Determine the [x, y] coordinate at the center of the cell enclosing the given text.  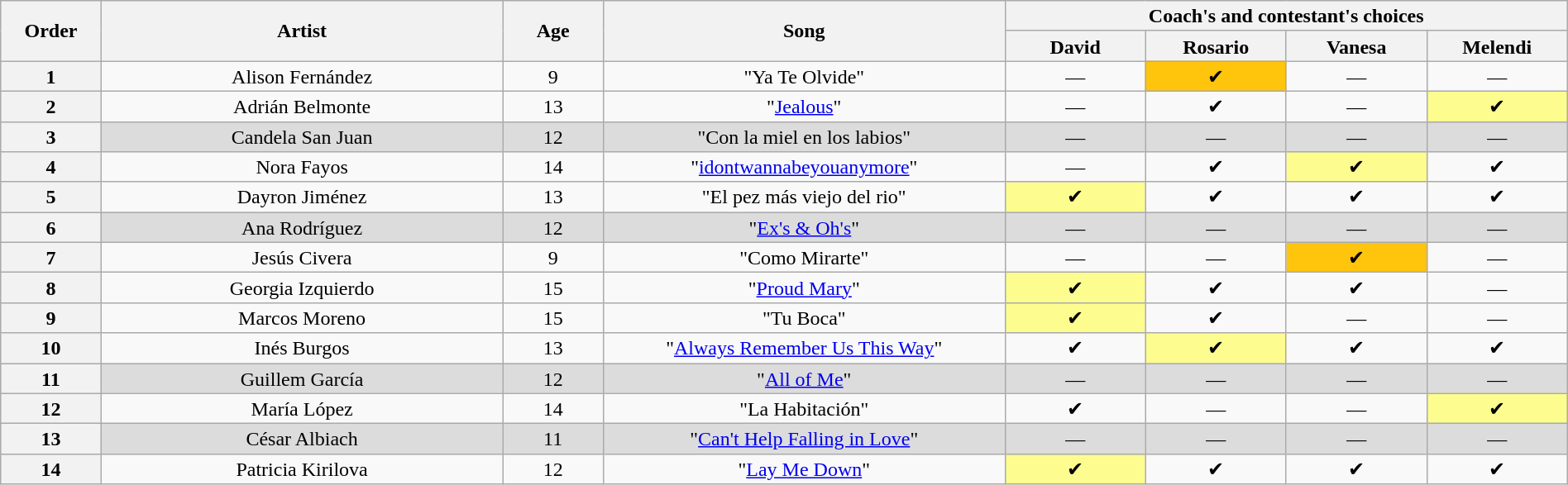
"idontwannabeyouanymore" [804, 167]
6 [51, 228]
"La Habitación" [804, 408]
Guillem García [302, 378]
Song [804, 31]
10 [51, 349]
"Jealous" [804, 106]
"Lay Me Down" [804, 469]
"Con la miel en los labios" [804, 137]
Nora Fayos [302, 167]
Candela San Juan [302, 137]
Ana Rodríguez [302, 228]
"El pez más viejo del rio" [804, 197]
Patricia Kirilova [302, 469]
8 [51, 288]
5 [51, 197]
"Ex's & Oh's" [804, 228]
"All of Me" [804, 378]
Dayron Jiménez [302, 197]
2 [51, 106]
"Proud Mary" [804, 288]
Melendi [1497, 46]
Inés Burgos [302, 349]
Alison Fernández [302, 76]
Jesús Civera [302, 258]
Vanesa [1356, 46]
"Can't Help Falling in Love" [804, 440]
Marcos Moreno [302, 317]
María López [302, 408]
"Como Mirarte" [804, 258]
Rosario [1216, 46]
"Ya Te Olvide" [804, 76]
"Always Remember Us This Way" [804, 349]
Artist [302, 31]
Georgia Izquierdo [302, 288]
David [1075, 46]
7 [51, 258]
Coach's and contestant's choices [1286, 17]
"Tu Boca" [804, 317]
3 [51, 137]
César Albiach [302, 440]
4 [51, 167]
1 [51, 76]
Adrián Belmonte [302, 106]
Order [51, 31]
Age [552, 31]
